Search for the cell housing the specified text and yield its [x, y] center coordinate. 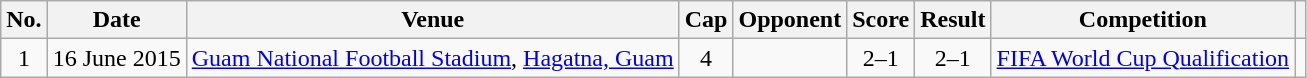
Guam National Football Stadium, Hagatna, Guam [432, 58]
Date [116, 20]
Score [881, 20]
FIFA World Cup Qualification [1143, 58]
Venue [432, 20]
Cap [706, 20]
1 [24, 58]
4 [706, 58]
Result [953, 20]
No. [24, 20]
Opponent [790, 20]
Competition [1143, 20]
16 June 2015 [116, 58]
